Return the [X, Y] coordinate for the center point of the cell that contains the specified text.  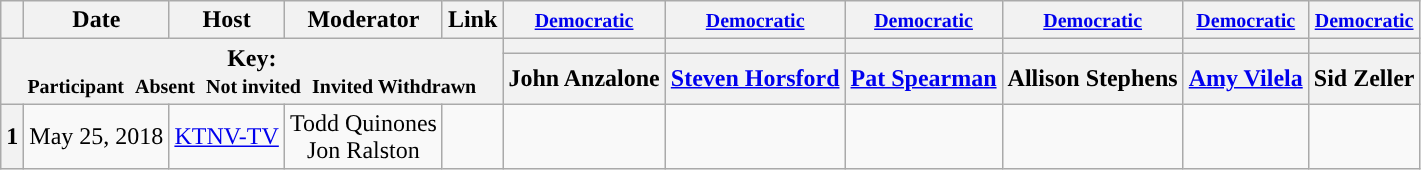
Host [227, 20]
Link [472, 20]
May 25, 2018 [96, 136]
KTNV-TV [227, 136]
Amy Vilela [1246, 78]
John Anzalone [584, 78]
Allison Stephens [1092, 78]
1 [12, 136]
Key: Participant Absent Not invited Invited Withdrawn [252, 72]
Pat Spearman [924, 78]
Sid Zeller [1364, 78]
Moderator [363, 20]
Todd QuinonesJon Ralston [363, 136]
Steven Horsford [755, 78]
Date [96, 20]
